Return [X, Y] of the center of cell containing provided text 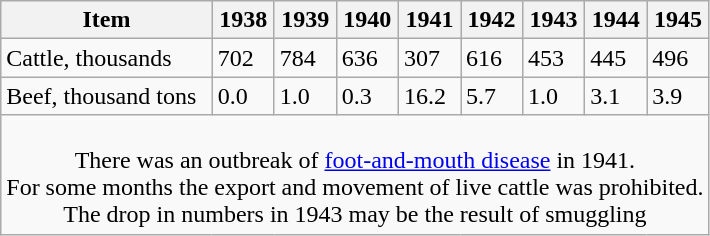
1945 [678, 20]
453 [554, 58]
0.3 [367, 96]
Beef, thousand tons [106, 96]
1940 [367, 20]
1943 [554, 20]
1938 [243, 20]
Cattle, thousands [106, 58]
636 [367, 58]
1941 [429, 20]
5.7 [491, 96]
0.0 [243, 96]
616 [491, 58]
1939 [305, 20]
1942 [491, 20]
445 [616, 58]
307 [429, 58]
496 [678, 58]
3.9 [678, 96]
784 [305, 58]
16.2 [429, 96]
Item [106, 20]
702 [243, 58]
3.1 [616, 96]
1944 [616, 20]
